Detect which cell encompasses the target text, then output its [x, y] center coordinate. 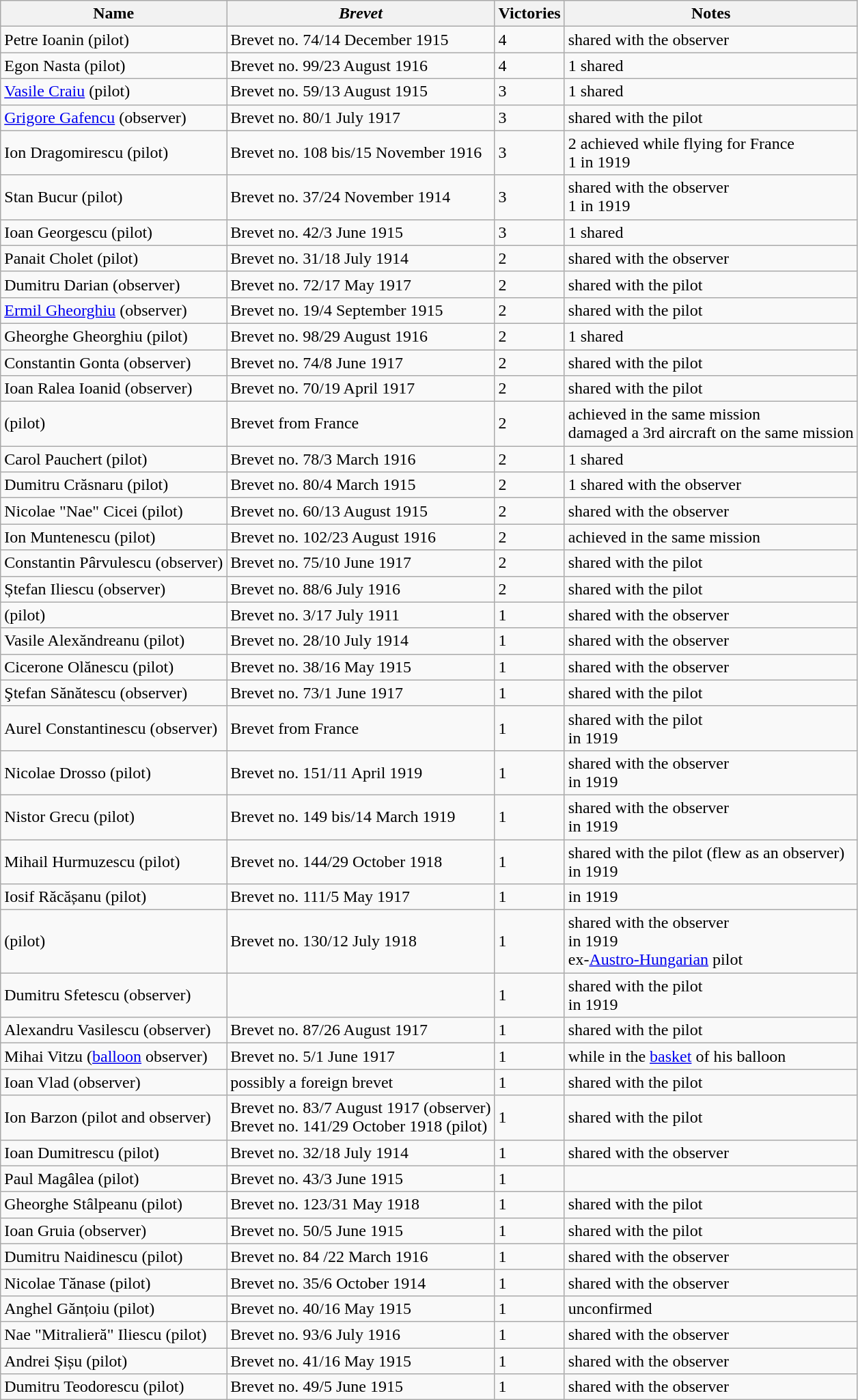
Mihai Vitzu (balloon observer) [113, 1056]
Brevet no. 31/18 July 1914 [361, 258]
achieved in the same mission [710, 537]
Dumitru Teodorescu (pilot) [113, 1387]
Brevet no. 80/1 July 1917 [361, 118]
Brevet no. 42/3 June 1915 [361, 232]
Dumitru Sfetescu (observer) [113, 995]
Vasile Alexăndreanu (pilot) [113, 641]
Name [113, 14]
Ştefan Sănătescu (observer) [113, 693]
Brevet no. 28/10 July 1914 [361, 641]
Carol Pauchert (pilot) [113, 459]
Paul Magâlea (pilot) [113, 1179]
Egon Nasta (pilot) [113, 66]
Dumitru Naidinescu (pilot) [113, 1257]
1 shared with the observer [710, 485]
Brevet no. 93/6 July 1916 [361, 1334]
Brevet [361, 14]
Vasile Craiu (pilot) [113, 92]
Andrei Șișu (pilot) [113, 1360]
Gheorghe Stâlpeanu (pilot) [113, 1205]
Iosif Răcășanu (pilot) [113, 897]
Brevet no. 19/4 September 1915 [361, 310]
Gheorghe Gheorghiu (pilot) [113, 336]
Dumitru Darian (observer) [113, 284]
Brevet no. 108 bis/15 November 1916 [361, 153]
Brevet no. 102/23 August 1916 [361, 537]
Brevet no. 3/17 July 1911 [361, 615]
Ioan Georgescu (pilot) [113, 232]
Constantin Pârvulescu (observer) [113, 563]
Notes [710, 14]
Anghel Gănțoiu (pilot) [113, 1308]
Ion Dragomirescu (pilot) [113, 153]
Brevet no. 98/29 August 1916 [361, 336]
Victories [529, 14]
Brevet no. 144/29 October 1918 [361, 861]
Nicolae "Nae" Cicei (pilot) [113, 511]
Brevet no. 72/17 May 1917 [361, 284]
while in the basket of his balloon [710, 1056]
Aurel Constantinescu (observer) [113, 728]
Brevet no. 5/1 June 1917 [361, 1056]
Brevet no. 130/12 July 1918 [361, 942]
achieved in the same missiondamaged a 3rd aircraft on the same mission [710, 424]
Brevet no. 60/13 August 1915 [361, 511]
Brevet no. 41/16 May 1915 [361, 1360]
Ion Barzon (pilot and observer) [113, 1118]
Ermil Gheorghiu (observer) [113, 310]
Ioan Vlad (observer) [113, 1082]
Brevet no. 149 bis/14 March 1919 [361, 817]
Brevet no. 83/7 August 1917 (observer)Brevet no. 141/29 October 1918 (pilot) [361, 1118]
Brevet no. 40/16 May 1915 [361, 1308]
Brevet no. 111/5 May 1917 [361, 897]
Brevet no. 59/13 August 1915 [361, 92]
Constantin Gonta (observer) [113, 363]
shared with the observer1 in 1919 [710, 197]
Mihail Hurmuzescu (pilot) [113, 861]
Ioan Ralea Ioanid (observer) [113, 389]
Petre Ioanin (pilot) [113, 40]
Nicolae Tănase (pilot) [113, 1282]
Brevet no. 75/10 June 1917 [361, 563]
Brevet no. 35/6 October 1914 [361, 1282]
Panait Cholet (pilot) [113, 258]
Brevet no. 43/3 June 1915 [361, 1179]
Brevet no. 37/24 November 1914 [361, 197]
Brevet no. 38/16 May 1915 [361, 667]
Nicolae Drosso (pilot) [113, 772]
Brevet no. 99/23 August 1916 [361, 66]
Ștefan Iliescu (observer) [113, 589]
Brevet no. 123/31 May 1918 [361, 1205]
Dumitru Crăsnaru (pilot) [113, 485]
Brevet no. 87/26 August 1917 [361, 1030]
Brevet no. 74/8 June 1917 [361, 363]
Brevet no. 70/19 April 1917 [361, 389]
Brevet no. 84 /22 March 1916 [361, 1257]
Brevet no. 49/5 June 1915 [361, 1387]
Ioan Gruia (observer) [113, 1231]
shared with the pilot (flew as an observer)in 1919 [710, 861]
Grigore Gafencu (observer) [113, 118]
Brevet no. 32/18 July 1914 [361, 1153]
Brevet no. 151/11 April 1919 [361, 772]
Nae "Mitralieră" Iliescu (pilot) [113, 1334]
Stan Bucur (pilot) [113, 197]
Brevet no. 73/1 June 1917 [361, 693]
Brevet no. 88/6 July 1916 [361, 589]
Brevet no. 74/14 December 1915 [361, 40]
Cicerone Olănescu (pilot) [113, 667]
possibly a foreign brevet [361, 1082]
Alexandru Vasilescu (observer) [113, 1030]
Nistor Grecu (pilot) [113, 817]
Brevet no. 50/5 June 1915 [361, 1231]
Ion Muntenescu (pilot) [113, 537]
Brevet no. 78/3 March 1916 [361, 459]
Ioan Dumitrescu (pilot) [113, 1153]
Brevet no. 80/4 March 1915 [361, 485]
shared with the observerin 1919ex-Austro-Hungarian pilot [710, 942]
unconfirmed [710, 1308]
in 1919 [710, 897]
2 achieved while flying for France1 in 1919 [710, 153]
